Return [x, y] of the center of cell containing provided text 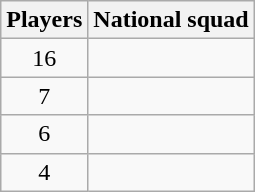
16 [44, 58]
7 [44, 96]
Players [44, 20]
4 [44, 172]
6 [44, 134]
National squad [171, 20]
